Capture the cell that displays the provided text and extract its (x, y) central coordinate. 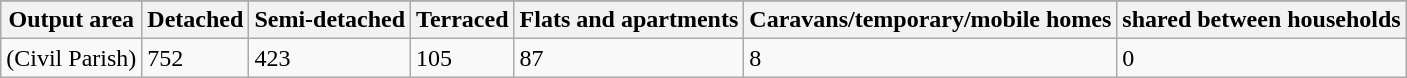
Output area (72, 20)
shared between households (1262, 20)
105 (462, 58)
Semi-detached (330, 20)
8 (930, 58)
Detached (196, 20)
423 (330, 58)
752 (196, 58)
0 (1262, 58)
Terraced (462, 20)
(Civil Parish) (72, 58)
87 (629, 58)
Flats and apartments (629, 20)
Caravans/temporary/mobile homes (930, 20)
